Return [X, Y] of the center of cell containing provided text 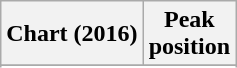
Peak position [189, 34]
Chart (2016) [72, 34]
